Identify which cell holds the provided text, then report its [x, y] central coordinate. 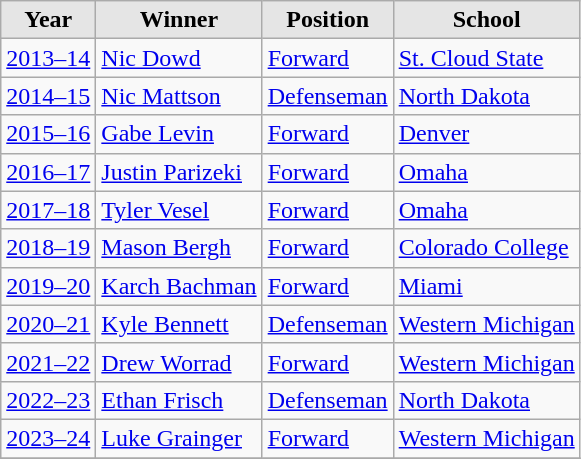
Nic Dowd [179, 58]
2019–20 [48, 286]
Winner [179, 20]
Karch Bachman [179, 286]
2017–18 [48, 210]
2016–17 [48, 172]
Gabe Levin [179, 134]
2014–15 [48, 96]
2023–24 [48, 438]
Luke Grainger [179, 438]
Mason Bergh [179, 248]
2015–16 [48, 134]
Denver [486, 134]
2013–14 [48, 58]
Justin Parizeki [179, 172]
Position [328, 20]
2022–23 [48, 400]
Ethan Frisch [179, 400]
School [486, 20]
Tyler Vesel [179, 210]
Miami [486, 286]
Drew Worrad [179, 362]
2021–22 [48, 362]
Nic Mattson [179, 96]
2018–19 [48, 248]
Colorado College [486, 248]
Year [48, 20]
2020–21 [48, 324]
St. Cloud State [486, 58]
Kyle Bennett [179, 324]
